Return the (x, y) coordinate for the center point of the cell that contains the specified text.  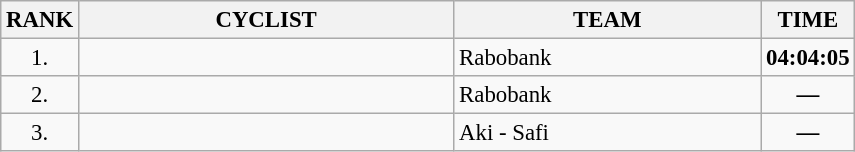
TIME (808, 20)
Aki - Safi (608, 133)
RANK (40, 20)
1. (40, 58)
2. (40, 95)
CYCLIST (266, 20)
TEAM (608, 20)
04:04:05 (808, 58)
3. (40, 133)
